Scan for the cell matching the given text and deliver its (x, y) coordinate at center. 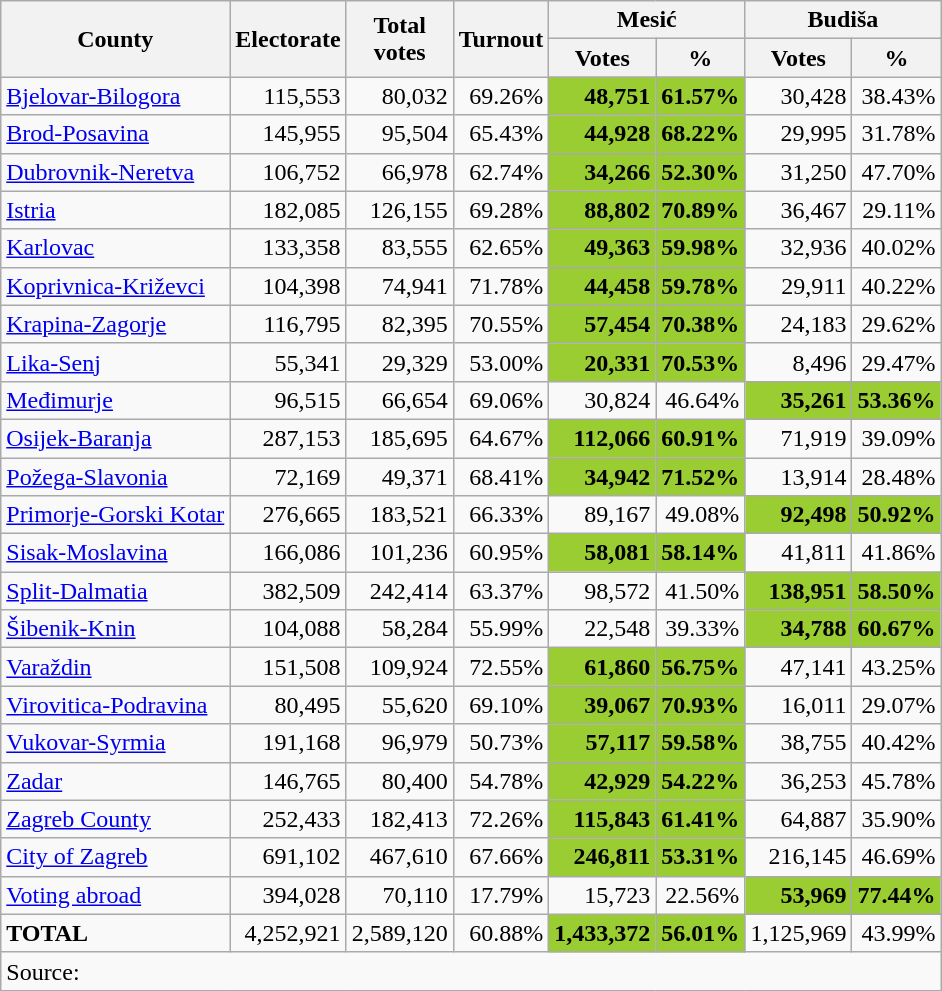
185,695 (400, 438)
13,914 (798, 477)
691,102 (288, 857)
Brod-Posavina (116, 134)
53.31% (700, 857)
70.89% (700, 210)
Bjelovar-Bilogora (116, 96)
22.56% (700, 895)
40.22% (896, 286)
64.67% (501, 438)
182,413 (400, 819)
69.10% (501, 705)
29.47% (896, 362)
70.55% (501, 324)
70.93% (700, 705)
70.53% (700, 362)
242,414 (400, 591)
77.44% (896, 895)
58.14% (700, 553)
115,553 (288, 96)
Karlovac (116, 248)
43.25% (896, 667)
59.58% (700, 743)
Sisak-Moslavina (116, 553)
City of Zagreb (116, 857)
36,467 (798, 210)
166,086 (288, 553)
98,572 (602, 591)
116,795 (288, 324)
39.33% (700, 629)
Požega-Slavonia (116, 477)
146,765 (288, 781)
48,751 (602, 96)
62.65% (501, 248)
Totalvotes (400, 39)
133,358 (288, 248)
467,610 (400, 857)
31,250 (798, 172)
382,509 (288, 591)
96,515 (288, 400)
59.78% (700, 286)
4,252,921 (288, 933)
66,654 (400, 400)
Mesić (647, 20)
72.26% (501, 819)
38,755 (798, 743)
44,928 (602, 134)
56.75% (700, 667)
41.50% (700, 591)
Split-Dalmatia (116, 591)
80,400 (400, 781)
67.66% (501, 857)
101,236 (400, 553)
59.98% (700, 248)
Varaždin (116, 667)
20,331 (602, 362)
46.64% (700, 400)
1,125,969 (798, 933)
56.01% (700, 933)
115,843 (602, 819)
Dubrovnik-Neretva (116, 172)
287,153 (288, 438)
72.55% (501, 667)
60.95% (501, 553)
61.41% (700, 819)
109,924 (400, 667)
Šibenik-Knin (116, 629)
112,066 (602, 438)
34,266 (602, 172)
53.00% (501, 362)
50.92% (896, 515)
69.26% (501, 96)
126,155 (400, 210)
53,969 (798, 895)
Budiša (843, 20)
64,887 (798, 819)
Zadar (116, 781)
68.41% (501, 477)
29,329 (400, 362)
41.86% (896, 553)
252,433 (288, 819)
276,665 (288, 515)
42,929 (602, 781)
71.52% (700, 477)
54.22% (700, 781)
46.69% (896, 857)
Krapina-Zagorje (116, 324)
29,995 (798, 134)
71,919 (798, 438)
68.22% (700, 134)
58,284 (400, 629)
34,788 (798, 629)
92,498 (798, 515)
34,942 (602, 477)
183,521 (400, 515)
57,454 (602, 324)
70.38% (700, 324)
69.06% (501, 400)
95,504 (400, 134)
Primorje-Gorski Kotar (116, 515)
43.99% (896, 933)
40.02% (896, 248)
53.36% (896, 400)
Vukovar-Syrmia (116, 743)
Istria (116, 210)
24,183 (798, 324)
Virovitica-Podravina (116, 705)
Međimurje (116, 400)
138,951 (798, 591)
Zagreb County (116, 819)
29,911 (798, 286)
49,371 (400, 477)
83,555 (400, 248)
60.67% (896, 629)
Koprivnica-Križevci (116, 286)
36,253 (798, 781)
1,433,372 (602, 933)
22,548 (602, 629)
70,110 (400, 895)
89,167 (602, 515)
57,117 (602, 743)
2,589,120 (400, 933)
County (116, 39)
82,395 (400, 324)
62.74% (501, 172)
38.43% (896, 96)
32,936 (798, 248)
54.78% (501, 781)
29.62% (896, 324)
65.43% (501, 134)
Turnout (501, 39)
Electorate (288, 39)
66.33% (501, 515)
69.28% (501, 210)
30,428 (798, 96)
74,941 (400, 286)
15,723 (602, 895)
47.70% (896, 172)
191,168 (288, 743)
39.09% (896, 438)
151,508 (288, 667)
58,081 (602, 553)
66,978 (400, 172)
96,979 (400, 743)
216,145 (798, 857)
88,802 (602, 210)
63.37% (501, 591)
TOTAL (116, 933)
55.99% (501, 629)
55,341 (288, 362)
29.11% (896, 210)
49.08% (700, 515)
246,811 (602, 857)
45.78% (896, 781)
60.91% (700, 438)
104,088 (288, 629)
35.90% (896, 819)
104,398 (288, 286)
39,067 (602, 705)
47,141 (798, 667)
35,261 (798, 400)
8,496 (798, 362)
182,085 (288, 210)
40.42% (896, 743)
Voting abroad (116, 895)
80,495 (288, 705)
28.48% (896, 477)
30,824 (602, 400)
49,363 (602, 248)
50.73% (501, 743)
60.88% (501, 933)
17.79% (501, 895)
16,011 (798, 705)
31.78% (896, 134)
394,028 (288, 895)
58.50% (896, 591)
Source: (471, 971)
80,032 (400, 96)
52.30% (700, 172)
44,458 (602, 286)
145,955 (288, 134)
55,620 (400, 705)
61,860 (602, 667)
61.57% (700, 96)
72,169 (288, 477)
Lika-Senj (116, 362)
29.07% (896, 705)
106,752 (288, 172)
41,811 (798, 553)
71.78% (501, 286)
Osijek-Baranja (116, 438)
